Locate the cell with the specified text and output its [x, y] center coordinate. 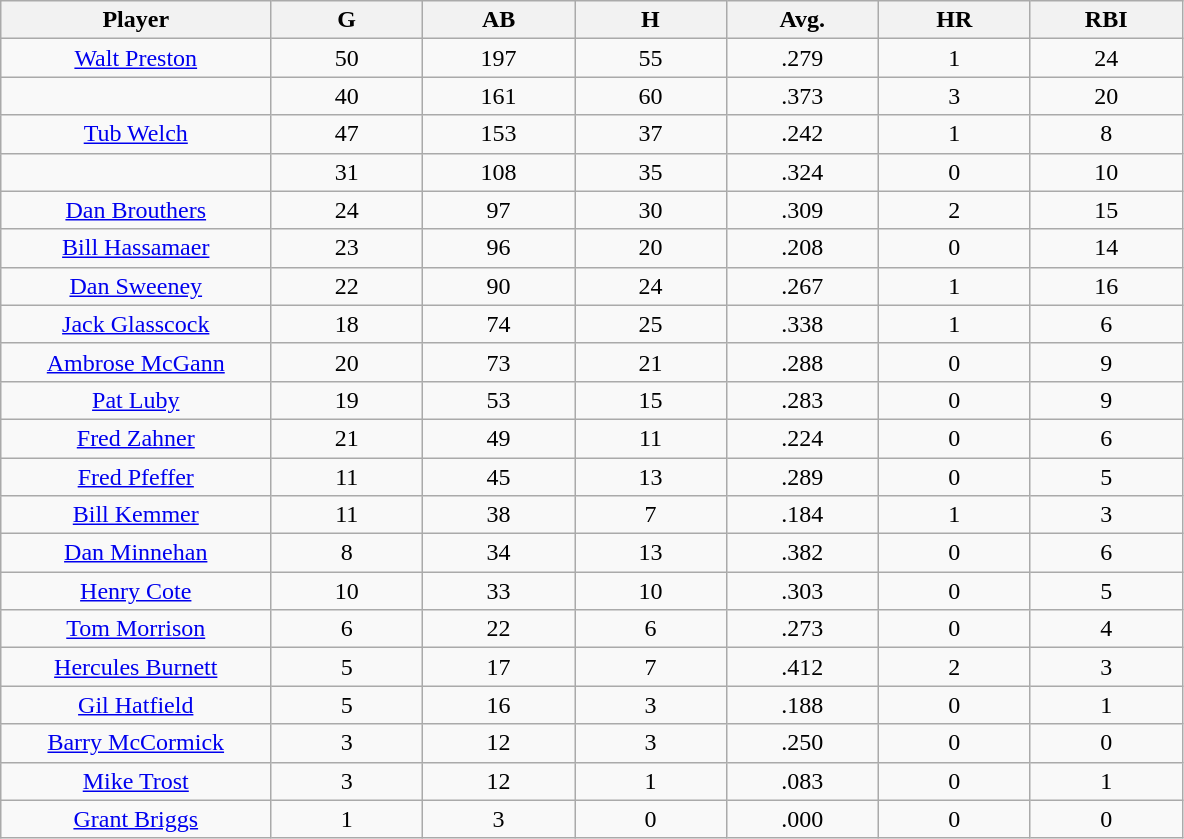
Bill Kemmer [136, 515]
.224 [802, 438]
90 [499, 286]
.188 [802, 705]
108 [499, 172]
.208 [802, 248]
Dan Sweeney [136, 286]
.083 [802, 781]
Mike Trost [136, 781]
97 [499, 210]
23 [347, 248]
18 [347, 324]
.184 [802, 515]
197 [499, 58]
Henry Cote [136, 591]
19 [347, 400]
153 [499, 134]
60 [651, 96]
Player [136, 20]
Avg. [802, 20]
.324 [802, 172]
14 [1106, 248]
17 [499, 667]
.000 [802, 819]
H [651, 20]
Walt Preston [136, 58]
55 [651, 58]
33 [499, 591]
50 [347, 58]
Gil Hatfield [136, 705]
.283 [802, 400]
Ambrose McGann [136, 362]
.373 [802, 96]
47 [347, 134]
37 [651, 134]
4 [1106, 629]
Dan Brouthers [136, 210]
.303 [802, 591]
73 [499, 362]
HR [954, 20]
.412 [802, 667]
Barry McCormick [136, 743]
53 [499, 400]
.382 [802, 553]
25 [651, 324]
.288 [802, 362]
.289 [802, 477]
G [347, 20]
45 [499, 477]
Tub Welch [136, 134]
Dan Minnehan [136, 553]
96 [499, 248]
AB [499, 20]
Bill Hassamaer [136, 248]
.279 [802, 58]
Fred Zahner [136, 438]
161 [499, 96]
30 [651, 210]
.273 [802, 629]
.309 [802, 210]
Tom Morrison [136, 629]
.250 [802, 743]
Pat Luby [136, 400]
49 [499, 438]
RBI [1106, 20]
.242 [802, 134]
.267 [802, 286]
35 [651, 172]
Jack Glasscock [136, 324]
34 [499, 553]
38 [499, 515]
Fred Pfeffer [136, 477]
Grant Briggs [136, 819]
40 [347, 96]
31 [347, 172]
Hercules Burnett [136, 667]
74 [499, 324]
.338 [802, 324]
